Find where the given text appears and provide that cell's center as [X, Y] coordinate. 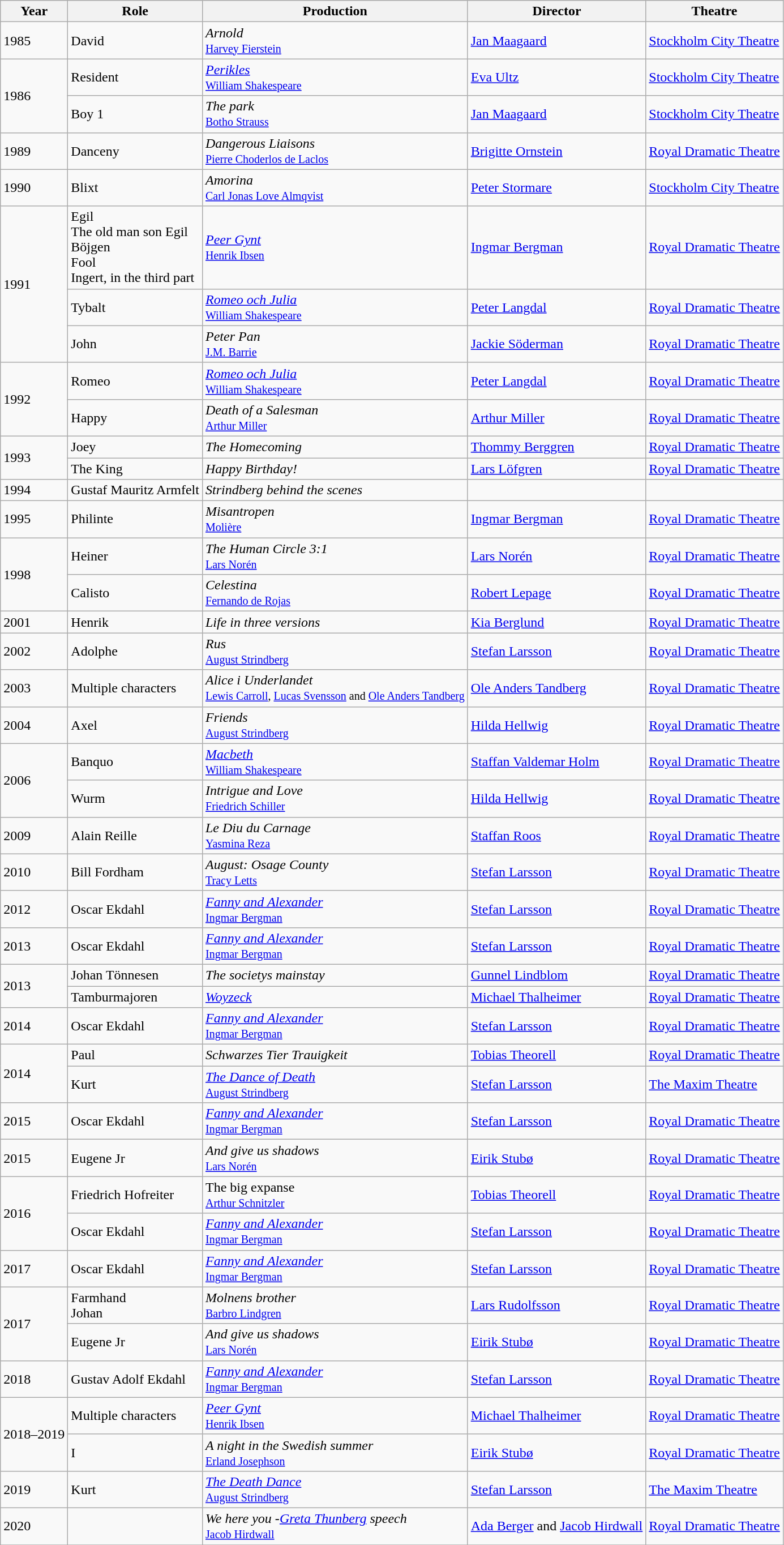
Arthur Miller [557, 418]
Philinte [135, 520]
The Dance of Death August Strindberg [335, 1085]
Bill Fordham [135, 872]
Death of a Salesman Arthur Miller [335, 418]
Tybalt [135, 307]
Misantropen Molière [335, 520]
1995 [34, 520]
Wurm [135, 798]
The King [135, 468]
Calisto [135, 593]
Brigitte Ornstein [557, 151]
Gustav Adolf Ekdahl [135, 1379]
Macbeth William Shakespeare [335, 762]
1990 [34, 188]
Lars Norén [557, 556]
Staffan Roos [557, 836]
1993 [34, 457]
Theatre [714, 11]
Ada Berger and Jacob Hirdwall [557, 1526]
2020 [34, 1526]
2006 [34, 780]
Role [135, 11]
Staffan Valdemar Holm [557, 762]
Ole Anders Tandberg [557, 688]
Life in three versions [335, 622]
Arnold Harvey Fierstein [335, 41]
2018 [34, 1379]
1986 [34, 96]
The Death Dance August Strindberg [335, 1489]
Strindberg behind the scenes [335, 490]
Director [557, 11]
Happy Birthday! [335, 468]
1991 [34, 284]
Production [335, 11]
Happy [135, 418]
Resident [135, 77]
2012 [34, 909]
Johan Tönnesen [135, 975]
Paul [135, 1055]
The Homecoming [335, 447]
2010 [34, 872]
Axel [135, 725]
Peter Stormare [557, 188]
2002 [34, 651]
Tamburmajoren [135, 997]
Banquo [135, 762]
2009 [34, 836]
Celestina Fernando de Rojas [335, 593]
Thommy Berggren [557, 447]
Jackie Söderman [557, 344]
Rus August Strindberg [335, 651]
Lars Löfgren [557, 468]
Dangerous Liaisons Pierre Choderlos de Laclos [335, 151]
Schwarzes Tier Trauigkeit [335, 1055]
We here you -Greta Thunberg speech Jacob Hirdwall [335, 1526]
Egil The old man son Egil Böjgen Fool Ingert, in the third part [135, 247]
The park Botho Strauss [335, 114]
The societys mainstay [335, 975]
Molnens brother Barbro Lindgren [335, 1306]
Gunnel Lindblom [557, 975]
2003 [34, 688]
Romeo [135, 380]
Woyzeck [335, 997]
Danceny [135, 151]
1994 [34, 490]
John [135, 344]
Henrik [135, 622]
Le Diu du Carnage Yasmina Reza [335, 836]
Peter Pan J.M. Barrie [335, 344]
Boy 1 [135, 114]
Heiner [135, 556]
2016 [34, 1213]
2001 [34, 622]
Year [34, 11]
Gustaf Mauritz Armfelt [135, 490]
Amorina Carl Jonas Love Almqvist [335, 188]
Perikles William Shakespeare [335, 77]
Adolphe [135, 651]
David [135, 41]
Lars Rudolfsson [557, 1306]
1985 [34, 41]
Robert Lepage [557, 593]
The big expanse Arthur Schnitzler [335, 1195]
Alice i Underlandet Lewis Carroll, Lucas Svensson and Ole Anders Tandberg [335, 688]
Eva Ultz [557, 77]
Blixt [135, 188]
2018–2019 [34, 1434]
The Human Circle 3:1 Lars Norén [335, 556]
1989 [34, 151]
1998 [34, 575]
2004 [34, 725]
Kia Berglund [557, 622]
I [135, 1453]
Intrigue and Love Friedrich Schiller [335, 798]
Farmhand Johan [135, 1306]
Joey [135, 447]
August: Osage County Tracy Letts [335, 872]
2019 [34, 1489]
Alain Reille [135, 836]
Friedrich Hofreiter [135, 1195]
A night in the Swedish summer Erland Josephson [335, 1453]
Friends August Strindberg [335, 725]
1992 [34, 399]
